Locate the cell with the specified text and output its (X, Y) center coordinate. 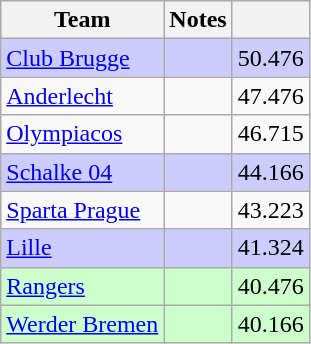
46.715 (270, 134)
Olympiacos (82, 134)
44.166 (270, 172)
Notes (198, 20)
Team (82, 20)
Club Brugge (82, 58)
Werder Bremen (82, 324)
50.476 (270, 58)
Anderlecht (82, 96)
40.476 (270, 286)
40.166 (270, 324)
41.324 (270, 248)
Lille (82, 248)
Schalke 04 (82, 172)
Sparta Prague (82, 210)
47.476 (270, 96)
Rangers (82, 286)
43.223 (270, 210)
